Return the [x, y] coordinate for the center point of the cell that contains the specified text.  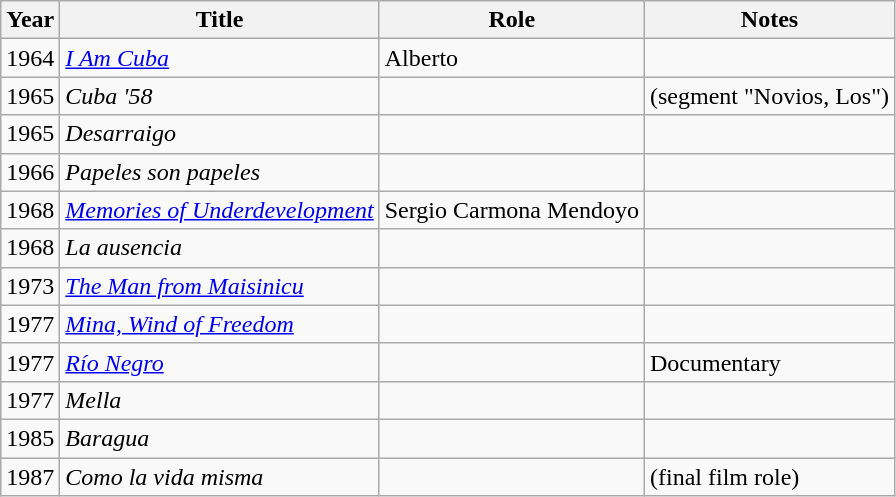
Desarraigo [220, 134]
Memories of Underdevelopment [220, 210]
I Am Cuba [220, 58]
1987 [30, 477]
Río Negro [220, 362]
Como la vida misma [220, 477]
Cuba '58 [220, 96]
Documentary [770, 362]
Notes [770, 20]
(segment "Novios, Los") [770, 96]
La ausencia [220, 248]
Mina, Wind of Freedom [220, 324]
Mella [220, 400]
1985 [30, 438]
Alberto [512, 58]
(final film role) [770, 477]
1966 [30, 172]
1964 [30, 58]
Sergio Carmona Mendoyo [512, 210]
1973 [30, 286]
Role [512, 20]
Baragua [220, 438]
The Man from Maisinicu [220, 286]
Year [30, 20]
Papeles son papeles [220, 172]
Title [220, 20]
